Locate the cell with the specified text and output its [x, y] center coordinate. 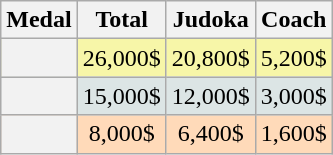
1,600$ [294, 134]
Judoka [210, 20]
15,000$ [122, 96]
3,000$ [294, 96]
Total [122, 20]
Coach [294, 20]
6,400$ [210, 134]
Medal [39, 20]
26,000$ [122, 58]
5,200$ [294, 58]
20,800$ [210, 58]
12,000$ [210, 96]
8,000$ [122, 134]
